Find where the given text appears and provide that cell's center as [x, y] coordinate. 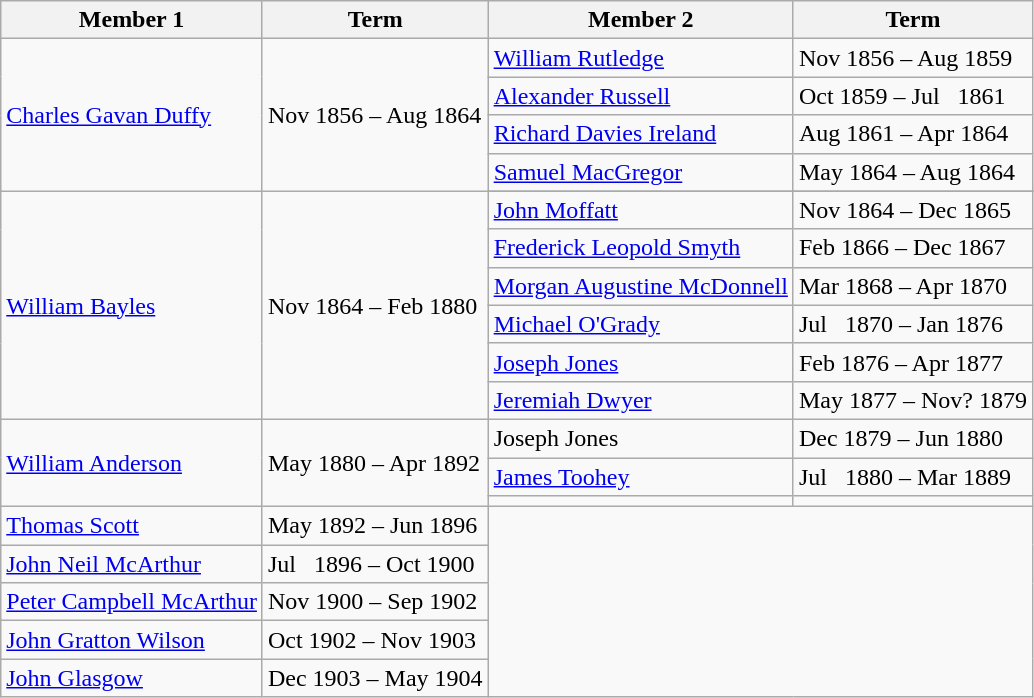
John Glasgow [132, 678]
Morgan Augustine McDonnell [640, 286]
William Bayles [132, 305]
Richard Davies Ireland [640, 134]
Peter Campbell McArthur [132, 602]
John Gratton Wilson [132, 640]
May 1864 – Aug 1864 [912, 172]
Jeremiah Dwyer [640, 400]
Frederick Leopold Smyth [640, 248]
Feb 1866 – Dec 1867 [912, 248]
John Neil McArthur [132, 564]
John Moffatt [640, 210]
Nov 1864 – Feb 1880 [375, 305]
Member 1 [132, 20]
Dec 1879 – Jun 1880 [912, 438]
Nov 1900 – Sep 1902 [375, 602]
Member 2 [640, 20]
Nov 1864 – Dec 1865 [912, 210]
Samuel MacGregor [640, 172]
Feb 1876 – Apr 1877 [912, 362]
Jul 1896 – Oct 1900 [375, 564]
Nov 1856 – Aug 1864 [375, 115]
Aug 1861 – Apr 1864 [912, 134]
May 1892 – Jun 1896 [375, 526]
Dec 1903 – May 1904 [375, 678]
Thomas Scott [132, 526]
James Toohey [640, 477]
May 1880 – Apr 1892 [375, 462]
Michael O'Grady [640, 324]
Alexander Russell [640, 96]
May 1877 – Nov? 1879 [912, 400]
Nov 1856 – Aug 1859 [912, 58]
Oct 1902 – Nov 1903 [375, 640]
William Anderson [132, 462]
Oct 1859 – Jul 1861 [912, 96]
Jul 1880 – Mar 1889 [912, 477]
William Rutledge [640, 58]
Jul 1870 – Jan 1876 [912, 324]
Charles Gavan Duffy [132, 115]
Mar 1868 – Apr 1870 [912, 286]
